Determine the (X, Y) coordinate at the center of the cell enclosing the given text.  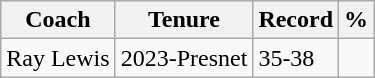
Record (296, 20)
% (356, 20)
2023-Presnet (184, 58)
Coach (58, 20)
Ray Lewis (58, 58)
35-38 (296, 58)
Tenure (184, 20)
